Scan for the cell matching the given text and deliver its [x, y] coordinate at center. 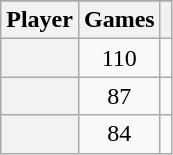
84 [119, 134]
Games [119, 20]
87 [119, 96]
110 [119, 58]
Player [40, 20]
